Locate the cell with the specified text and output its (X, Y) center coordinate. 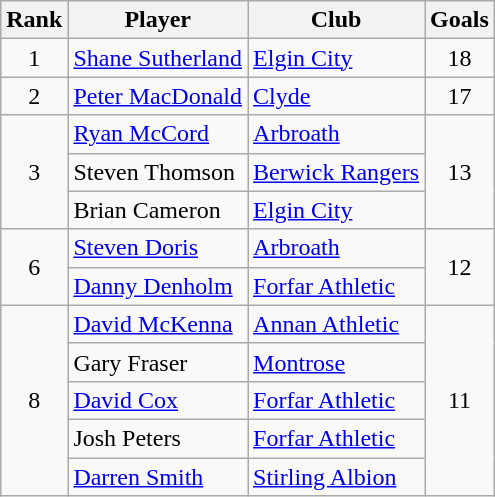
11 (460, 400)
Shane Sutherland (158, 58)
Peter MacDonald (158, 96)
Stirling Albion (336, 477)
Goals (460, 20)
Annan Athletic (336, 324)
Berwick Rangers (336, 172)
Rank (34, 20)
12 (460, 267)
Club (336, 20)
Danny Denholm (158, 286)
8 (34, 400)
Josh Peters (158, 438)
Brian Cameron (158, 210)
3 (34, 172)
17 (460, 96)
Ryan McCord (158, 134)
David McKenna (158, 324)
David Cox (158, 400)
2 (34, 96)
13 (460, 172)
Steven Doris (158, 248)
1 (34, 58)
Gary Fraser (158, 362)
6 (34, 267)
Steven Thomson (158, 172)
Clyde (336, 96)
Player (158, 20)
Darren Smith (158, 477)
18 (460, 58)
Montrose (336, 362)
